Extract the (X, Y) coordinate from the center of the cell holding the provided text.  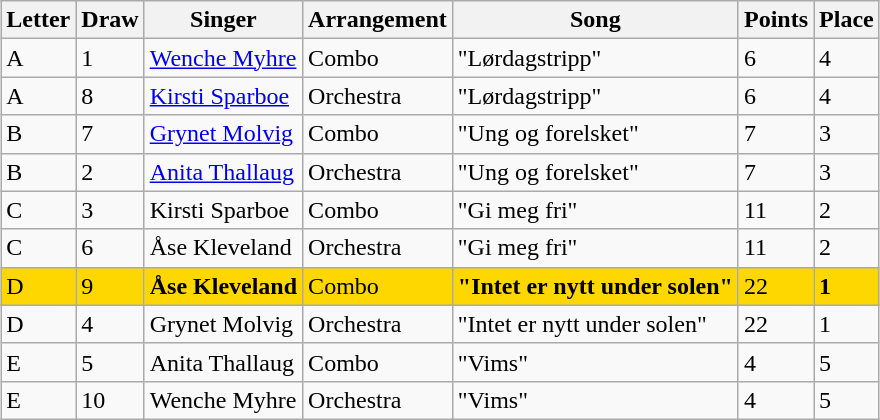
Singer (223, 20)
Points (776, 20)
Place (847, 20)
8 (110, 96)
Arrangement (378, 20)
Song (595, 20)
10 (110, 400)
Draw (110, 20)
Letter (38, 20)
9 (110, 286)
